For the text-containing cell, return its midpoint in (X, Y) coordinate format. 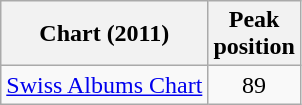
Swiss Albums Chart (104, 85)
89 (254, 85)
Peakposition (254, 34)
Chart (2011) (104, 34)
